Pinpoint the cell where the given text exists, returning its (x, y) midpoint coordinate. 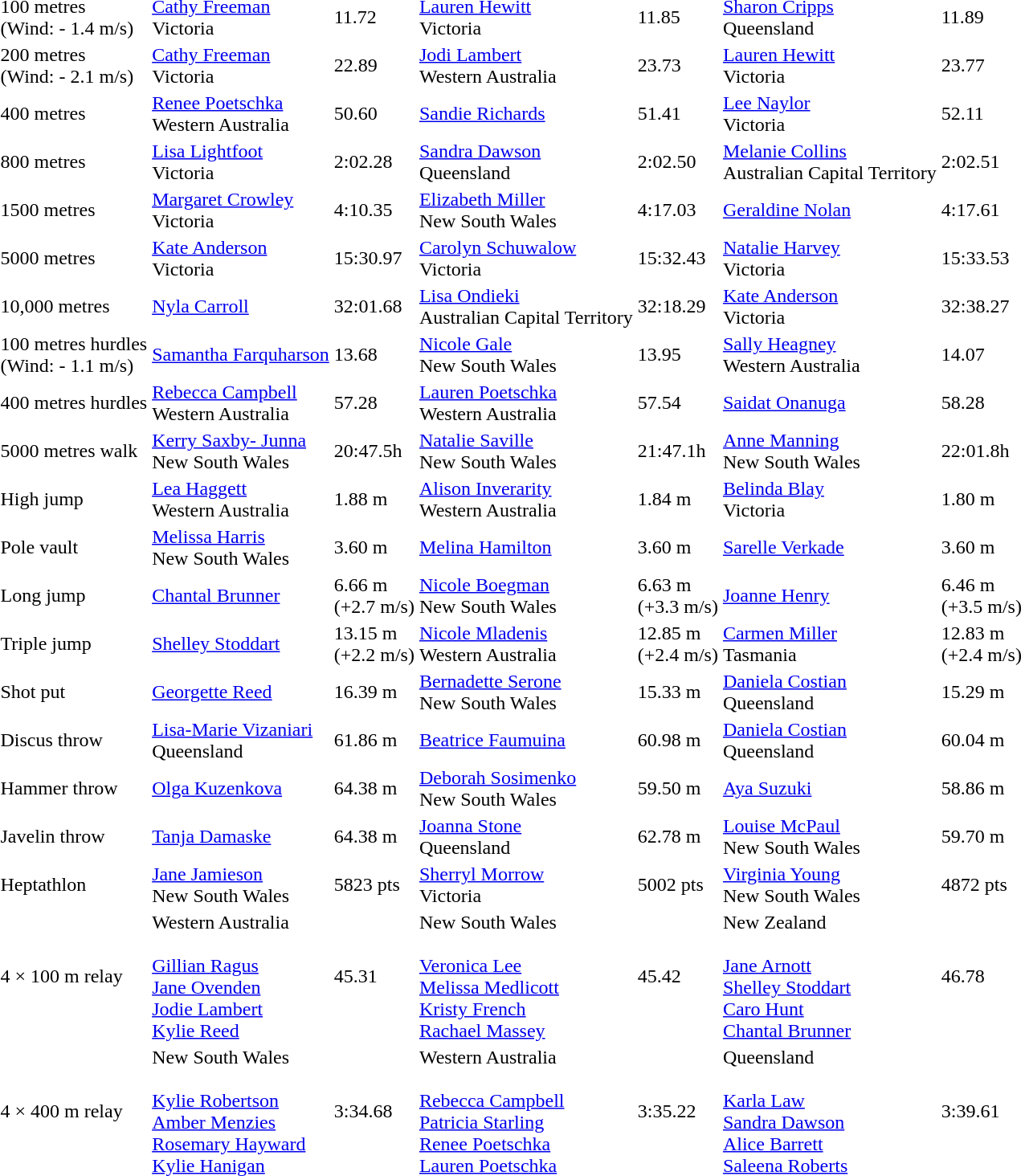
New South WalesVeronica LeeMelissa MedlicottKristy FrenchRachael Massey (525, 977)
16.39 m (374, 692)
21:47.1h (678, 451)
Kerry Saxby- JunnaNew South Wales (241, 451)
Nyla Carroll (241, 307)
Lisa LightfootVictoria (241, 162)
Lea HaggettWestern Australia (241, 500)
Chantal Brunner (241, 596)
Sally HeagneyWestern Australia (829, 355)
Sandie Richards (525, 114)
5823 pts (374, 885)
Lee NaylorVictoria (829, 114)
Margaret CrowleyVictoria (241, 210)
Carmen MillerTasmania (829, 644)
Beatrice Faumuina (525, 741)
Olga Kuzenkova (241, 789)
Sherryl MorrowVictoria (525, 885)
13.95 (678, 355)
32:01.68 (374, 307)
Melanie CollinsAustralian Capital Territory (829, 162)
Nicole MladenisWestern Australia (525, 644)
Jodi LambertWestern Australia (525, 66)
2:02.50 (678, 162)
Rebecca CampbellWestern Australia (241, 403)
Bernadette SeroneNew South Wales (525, 692)
Geraldine Nolan (829, 210)
20:47.5h (374, 451)
Cathy FreemanVictoria (241, 66)
Sarelle Verkade (829, 548)
15:32.43 (678, 259)
Belinda BlayVictoria (829, 500)
Louise McPaulNew South Wales (829, 837)
57.54 (678, 403)
60.98 m (678, 741)
4:10.35 (374, 210)
Lauren HewittVictoria (829, 66)
Melina Hamilton (525, 548)
New ZealandJane ArnottShelley StoddartCaro HuntChantal Brunner (829, 977)
23.73 (678, 66)
Renee PoetschkaWestern Australia (241, 114)
Anne ManningNew South Wales (829, 451)
45.42 (678, 977)
22.89 (374, 66)
1.88 m (374, 500)
Virginia YoungNew South Wales (829, 885)
59.50 m (678, 789)
62.78 m (678, 837)
32:18.29 (678, 307)
50.60 (374, 114)
Jane JamiesonNew South Wales (241, 885)
Melissa HarrisNew South Wales (241, 548)
13.15 m (+2.2 m/s) (374, 644)
6.63 m (+3.3 m/s) (678, 596)
Elizabeth MillerNew South Wales (525, 210)
5002 pts (678, 885)
Shelley Stoddart (241, 644)
Georgette Reed (241, 692)
Sandra DawsonQueensland (525, 162)
Lisa-Marie VizaniariQueensland (241, 741)
Joanne Henry (829, 596)
57.28 (374, 403)
61.86 m (374, 741)
4:17.03 (678, 210)
Samantha Farquharson (241, 355)
Alison InverarityWestern Australia (525, 500)
51.41 (678, 114)
13.68 (374, 355)
Western AustraliaGillian RagusJane OvendenJodie LambertKylie Reed (241, 977)
15.33 m (678, 692)
Natalie HarveyVictoria (829, 259)
Natalie SavilleNew South Wales (525, 451)
Deborah SosimenkoNew South Wales (525, 789)
12.85 m (+2.4 m/s) (678, 644)
1.84 m (678, 500)
6.66 m (+2.7 m/s) (374, 596)
Tanja Damaske (241, 837)
2:02.28 (374, 162)
Lauren PoetschkaWestern Australia (525, 403)
Lisa OndiekiAustralian Capital Territory (525, 307)
Carolyn SchuwalowVictoria (525, 259)
15:30.97 (374, 259)
Joanna StoneQueensland (525, 837)
Saidat Onanuga (829, 403)
Aya Suzuki (829, 789)
Nicole GaleNew South Wales (525, 355)
Nicole BoegmanNew South Wales (525, 596)
45.31 (374, 977)
